Determine the [X, Y] coordinate at the center of the cell enclosing the given text.  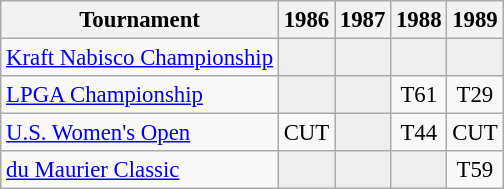
Kraft Nabisco Championship [140, 58]
1986 [306, 20]
U.S. Women's Open [140, 133]
1989 [475, 20]
Tournament [140, 20]
T29 [475, 95]
T59 [475, 170]
1987 [363, 20]
1988 [419, 20]
T61 [419, 95]
T44 [419, 133]
du Maurier Classic [140, 170]
LPGA Championship [140, 95]
